Find where the given text appears and provide that cell's center as (X, Y) coordinate. 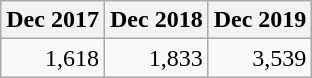
1,833 (156, 58)
Dec 2017 (53, 20)
Dec 2018 (156, 20)
1,618 (53, 58)
3,539 (260, 58)
Dec 2019 (260, 20)
